Pinpoint the cell where the given text exists, returning its [X, Y] midpoint coordinate. 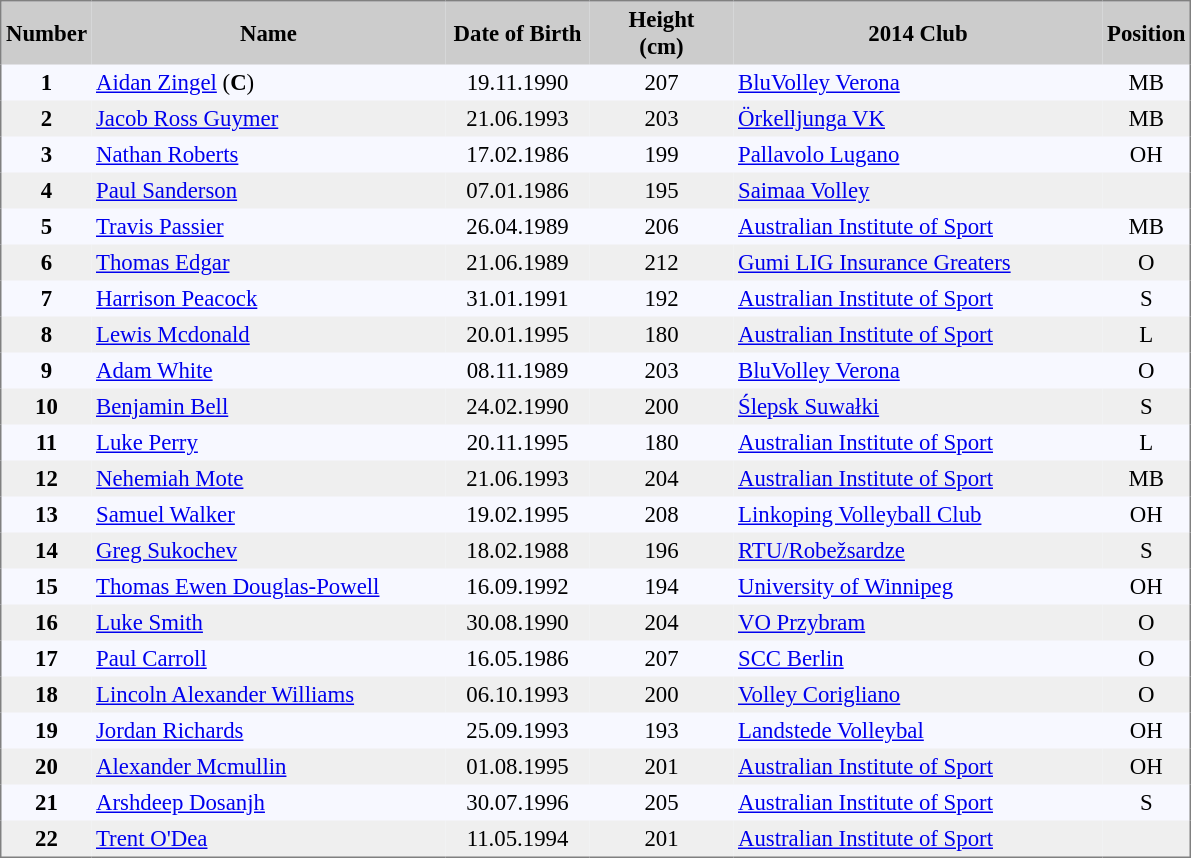
2014 Club [918, 33]
Benjamin Bell [269, 406]
University of Winnipeg [918, 586]
07.01.1986 [518, 190]
30.07.1996 [518, 802]
Gumi LIG Insurance Greaters [918, 262]
Jacob Ross Guymer [269, 118]
194 [662, 586]
212 [662, 262]
Date of Birth [518, 33]
17 [46, 658]
Örkelljunga VK [918, 118]
Landstede Volleybal [918, 730]
Samuel Walker [269, 514]
2 [46, 118]
Ślepsk Suwałki [918, 406]
Alexander Mcmullin [269, 766]
Travis Passier [269, 226]
Thomas Edgar [269, 262]
30.08.1990 [518, 622]
08.11.1989 [518, 370]
5 [46, 226]
01.08.1995 [518, 766]
192 [662, 298]
18 [46, 694]
7 [46, 298]
Nathan Roberts [269, 154]
Pallavolo Lugano [918, 154]
Lewis Mcdonald [269, 334]
Number [46, 33]
Thomas Ewen Douglas-Powell [269, 586]
Luke Smith [269, 622]
6 [46, 262]
Height(cm) [662, 33]
18.02.1988 [518, 550]
21.06.1989 [518, 262]
195 [662, 190]
16.09.1992 [518, 586]
206 [662, 226]
14 [46, 550]
1 [46, 82]
205 [662, 802]
Name [269, 33]
20.11.1995 [518, 442]
Greg Sukochev [269, 550]
4 [46, 190]
25.09.1993 [518, 730]
20.01.1995 [518, 334]
SCC Berlin [918, 658]
Paul Sanderson [269, 190]
11 [46, 442]
Trent O'Dea [269, 838]
VO Przybram [918, 622]
Harrison Peacock [269, 298]
Adam White [269, 370]
16 [46, 622]
24.02.1990 [518, 406]
20 [46, 766]
19.02.1995 [518, 514]
9 [46, 370]
Linkoping Volleyball Club [918, 514]
06.10.1993 [518, 694]
11.05.1994 [518, 838]
3 [46, 154]
Lincoln Alexander Williams [269, 694]
Nehemiah Mote [269, 478]
10 [46, 406]
8 [46, 334]
22 [46, 838]
Jordan Richards [269, 730]
21 [46, 802]
16.05.1986 [518, 658]
15 [46, 586]
Paul Carroll [269, 658]
Aidan Zingel (C) [269, 82]
Position [1146, 33]
Arshdeep Dosanjh [269, 802]
199 [662, 154]
13 [46, 514]
208 [662, 514]
12 [46, 478]
31.01.1991 [518, 298]
17.02.1986 [518, 154]
26.04.1989 [518, 226]
193 [662, 730]
196 [662, 550]
19.11.1990 [518, 82]
Luke Perry [269, 442]
19 [46, 730]
Saimaa Volley [918, 190]
Volley Corigliano [918, 694]
RTU/Robežsardze [918, 550]
